Return (X, Y) of the center of cell containing provided text 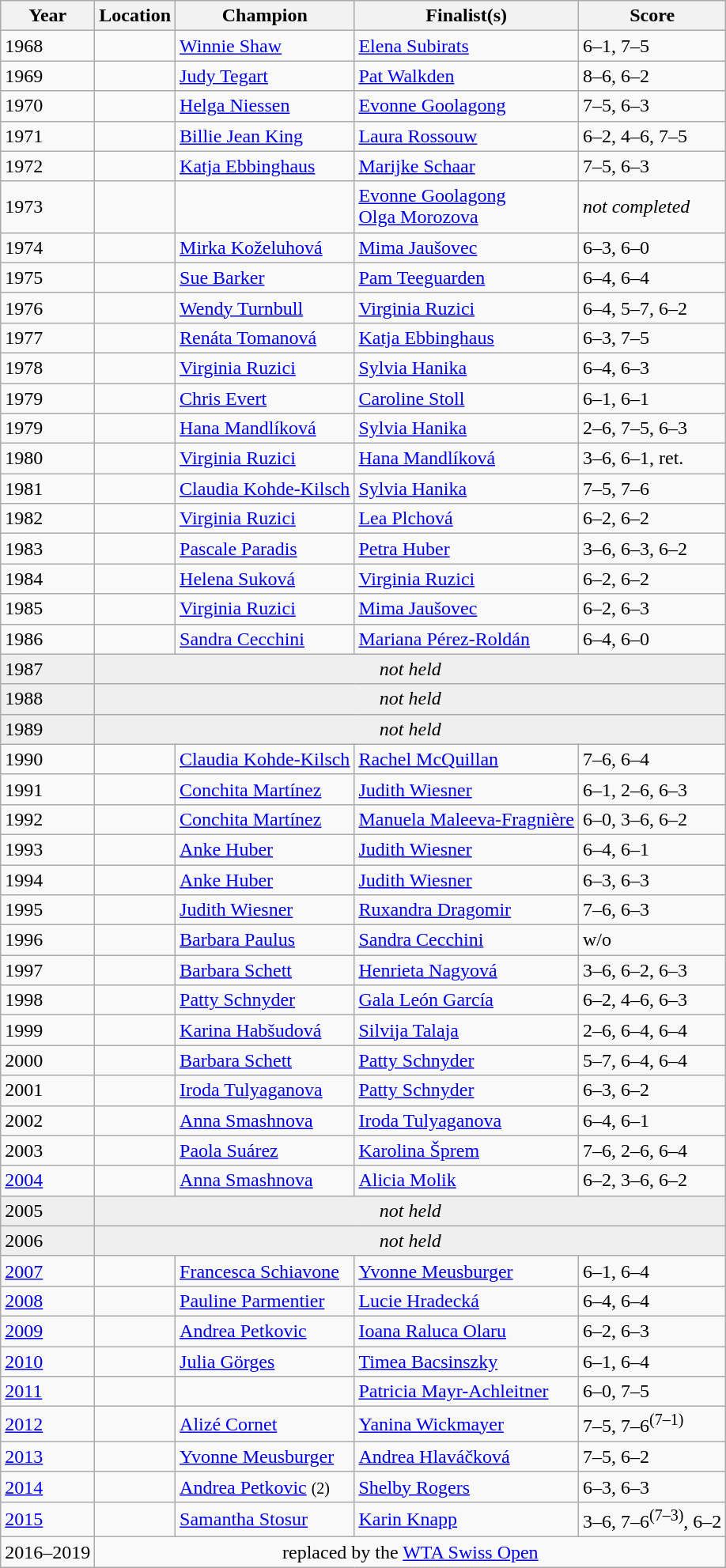
7–6, 6–3 (652, 910)
2000 (47, 1060)
6–0, 7–5 (652, 1392)
1974 (47, 247)
2001 (47, 1090)
Mariana Pérez-Roldán (467, 639)
Location (135, 16)
Score (652, 16)
Evonne Goolagong Olga Morozova (467, 207)
1983 (47, 549)
2013 (47, 1457)
w/o (652, 940)
1995 (47, 910)
Petra Huber (467, 549)
1987 (47, 669)
Paola Suárez (265, 1150)
1971 (47, 136)
2009 (47, 1331)
1997 (47, 970)
1981 (47, 489)
Barbara Paulus (265, 940)
Rachel McQuillan (467, 759)
2007 (47, 1271)
Helena Suková (265, 579)
6–2, 3–6, 6–2 (652, 1181)
Henrieta Nagyová (467, 970)
Lea Plchová (467, 519)
7–5, 7–6 (652, 489)
Shelby Rogers (467, 1487)
6–2, 4–6, 6–3 (652, 1000)
5–7, 6–4, 6–4 (652, 1060)
1982 (47, 519)
Julia Görges (265, 1361)
1986 (47, 639)
1993 (47, 849)
1984 (47, 579)
Renáta Tomanová (265, 338)
2–6, 6–4, 6–4 (652, 1030)
2010 (47, 1361)
2004 (47, 1181)
1992 (47, 819)
1975 (47, 278)
1998 (47, 1000)
1968 (47, 46)
2008 (47, 1301)
Mirka Koželuhová (265, 247)
Samantha Stosur (265, 1520)
Ioana Raluca Olaru (467, 1331)
6–3, 6–0 (652, 247)
Judy Tegart (265, 76)
7–6, 2–6, 6–4 (652, 1150)
Year (47, 16)
Helga Niessen (265, 106)
3–6, 6–2, 6–3 (652, 970)
Pat Walkden (467, 76)
6–1, 7–5 (652, 46)
Lucie Hradecká (467, 1301)
1972 (47, 166)
Manuela Maleeva-Fragnière (467, 819)
Patricia Mayr-Achleitner (467, 1392)
Andrea Petkovic (265, 1331)
Pam Teeguarden (467, 278)
1976 (47, 308)
Andrea Hlaváčková (467, 1457)
1990 (47, 759)
1977 (47, 338)
6–1, 6–1 (652, 398)
3–6, 6–3, 6–2 (652, 549)
Finalist(s) (467, 16)
Sue Barker (265, 278)
1970 (47, 106)
2016–2019 (47, 1552)
2003 (47, 1150)
Timea Bacsinszky (467, 1361)
Billie Jean King (265, 136)
6–4, 6–3 (652, 368)
2012 (47, 1425)
7–5, 7–6(7–1) (652, 1425)
1994 (47, 880)
replaced by the WTA Swiss Open (410, 1552)
7–5, 6–2 (652, 1457)
Alicia Molik (467, 1181)
3–6, 6–1, ret. (652, 459)
not completed (652, 207)
6–3, 6–2 (652, 1090)
Caroline Stoll (467, 398)
Champion (265, 16)
2011 (47, 1392)
Ruxandra Dragomir (467, 910)
6–0, 3–6, 6–2 (652, 819)
6–1, 2–6, 6–3 (652, 789)
1978 (47, 368)
Andrea Petkovic (2) (265, 1487)
2015 (47, 1520)
Evonne Goolagong (467, 106)
Pascale Paradis (265, 549)
Gala León García (467, 1000)
Pauline Parmentier (265, 1301)
1989 (47, 729)
Alizé Cornet (265, 1425)
Karin Knapp (467, 1520)
2002 (47, 1120)
Francesca Schiavone (265, 1271)
Laura Rossouw (467, 136)
Wendy Turnbull (265, 308)
1999 (47, 1030)
2005 (47, 1211)
8–6, 6–2 (652, 76)
7–6, 6–4 (652, 759)
6–3, 7–5 (652, 338)
Karina Habšudová (265, 1030)
Chris Evert (265, 398)
Elena Subirats (467, 46)
6–4, 5–7, 6–2 (652, 308)
6–4, 6–0 (652, 639)
1985 (47, 609)
Yanina Wickmayer (467, 1425)
1980 (47, 459)
Karolina Šprem (467, 1150)
Silvija Talaja (467, 1030)
2006 (47, 1241)
Marijke Schaar (467, 166)
1988 (47, 699)
3–6, 7–6(7–3), 6–2 (652, 1520)
Winnie Shaw (265, 46)
1969 (47, 76)
1991 (47, 789)
6–2, 4–6, 7–5 (652, 136)
2014 (47, 1487)
2–6, 7–5, 6–3 (652, 429)
1996 (47, 940)
1973 (47, 207)
